Pinpoint the cell where the given text exists, returning its [x, y] midpoint coordinate. 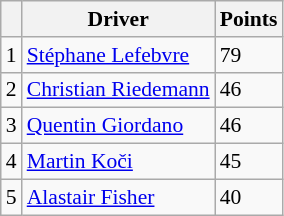
3 [12, 126]
Quentin Giordano [118, 126]
Points [249, 19]
4 [12, 162]
Stéphane Lefebvre [118, 55]
1 [12, 55]
79 [249, 55]
Christian Riedemann [118, 90]
45 [249, 162]
5 [12, 197]
Alastair Fisher [118, 197]
Martin Koči [118, 162]
40 [249, 197]
Driver [118, 19]
2 [12, 90]
